Pinpoint the cell where the given text exists, returning its (X, Y) midpoint coordinate. 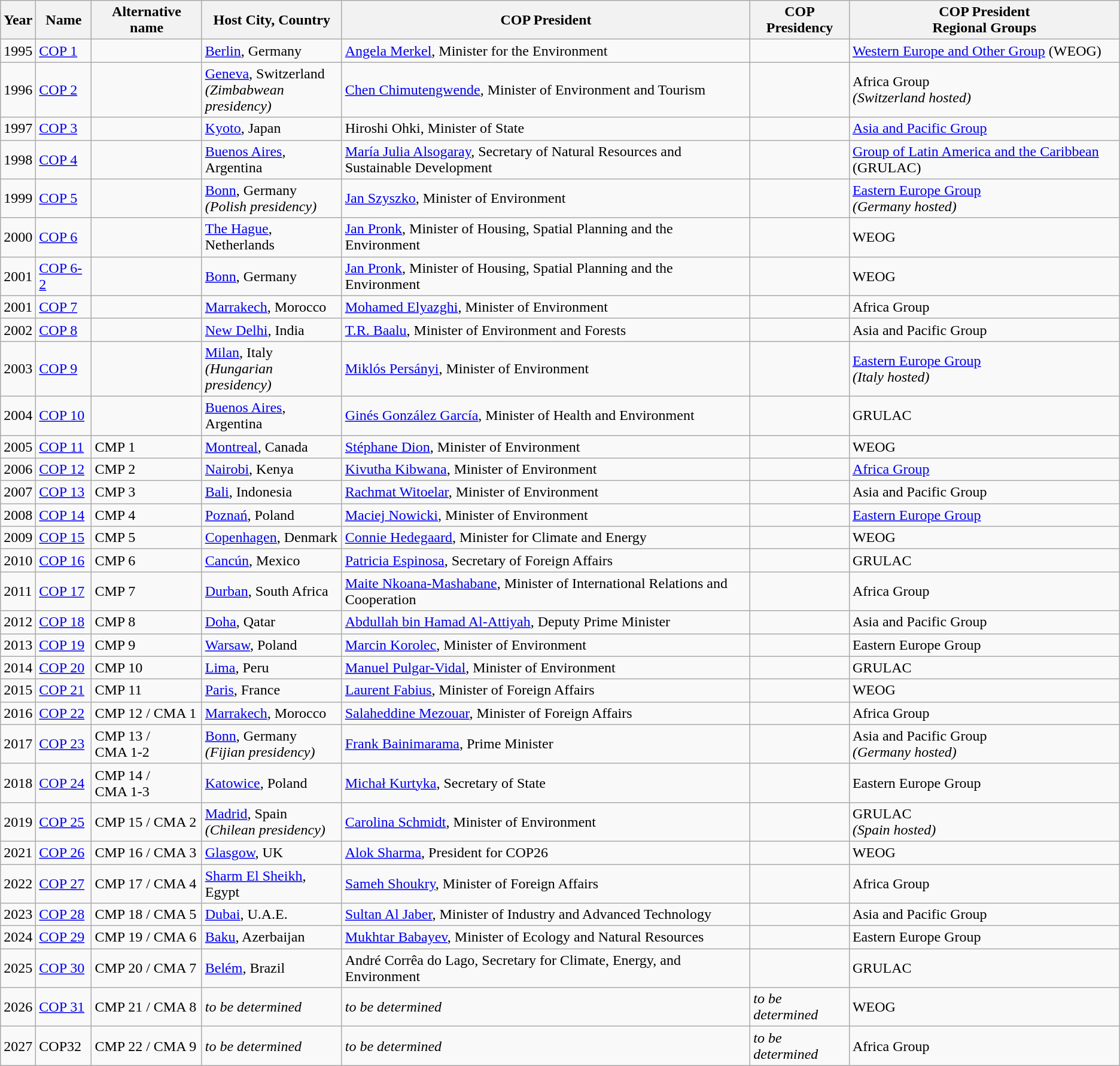
CMP 18 / CMA 5 (147, 915)
GRULAC(Spain hosted) (984, 822)
T.R. Baalu, Minister of Environment and Forests (546, 330)
Michał Kurtyka, Secretary of State (546, 782)
CMP 1 (147, 447)
2024 (18, 937)
COP PresidentRegional Groups (984, 20)
Chen Chimutengwende, Minister of Environment and Tourism (546, 90)
2025 (18, 968)
2019 (18, 822)
2016 (18, 713)
COP 8 (63, 330)
2013 (18, 645)
Asia and Pacific Group(Germany hosted) (984, 744)
Eastern Europe Group(Italy hosted) (984, 368)
2018 (18, 782)
Katowice, Poland (272, 782)
2011 (18, 591)
Geneva, Switzerland(Zimbabwean presidency) (272, 90)
CMP 13 / CMA 1-2 (147, 744)
Montreal, Canada (272, 447)
COP 13 (63, 492)
Africa Group(Switzerland hosted) (984, 90)
COP 6 (63, 237)
Kyoto, Japan (272, 129)
Milan, Italy(Hungarian presidency) (272, 368)
2002 (18, 330)
Stéphane Dion, Minister of Environment (546, 447)
The Hague, Netherlands (272, 237)
Connie Hedegaard, Minister for Climate and Energy (546, 538)
2007 (18, 492)
Miklós Persányi, Minister of Environment (546, 368)
Bonn, Germany (272, 276)
Laurent Fabius, Minister of Foreign Affairs (546, 690)
CMP 5 (147, 538)
CMP 6 (147, 561)
Lima, Peru (272, 668)
Hiroshi Ohki, Minister of State (546, 129)
CMP 22 / CMA 9 (147, 1046)
2004 (18, 415)
Mukhtar Babayev, Minister of Ecology and Natural Resources (546, 937)
Berlin, Germany (272, 51)
CMP 11 (147, 690)
2005 (18, 447)
COP 27 (63, 883)
COP 1 (63, 51)
Bonn, Germany(Polish presidency) (272, 199)
Paris, France (272, 690)
Warsaw, Poland (272, 645)
María Julia Alsogaray, Secretary of Natural Resources and Sustainable Development (546, 159)
2003 (18, 368)
Poznań, Poland (272, 515)
COP 16 (63, 561)
COP 26 (63, 852)
1996 (18, 90)
1998 (18, 159)
Western Europe and Other Group (WEOG) (984, 51)
Baku, Azerbaijan (272, 937)
COP 12 (63, 470)
Alok Sharma, President for COP26 (546, 852)
COP 3 (63, 129)
Glasgow, UK (272, 852)
Ginés González García, Minister of Health and Environment (546, 415)
COP 14 (63, 515)
COP32 (63, 1046)
Kivutha Kibwana, Minister of Environment (546, 470)
COP 29 (63, 937)
2012 (18, 622)
Rachmat Witoelar, Minister of Environment (546, 492)
COP 28 (63, 915)
Bonn, Germany(Fijian presidency) (272, 744)
COP 4 (63, 159)
COP 9 (63, 368)
COP 20 (63, 668)
COP 18 (63, 622)
2027 (18, 1046)
COP 2 (63, 90)
Belém, Brazil (272, 968)
Patricia Espinosa, Secretary of Foreign Affairs (546, 561)
2017 (18, 744)
2022 (18, 883)
Bali, Indonesia (272, 492)
CMP 19 / CMA 6 (147, 937)
CMP 4 (147, 515)
Durban, South Africa (272, 591)
1995 (18, 51)
Eastern Europe Group(Germany hosted) (984, 199)
CMP 9 (147, 645)
Frank Bainimarama, Prime Minister (546, 744)
Year (18, 20)
COP 31 (63, 1007)
Group of Latin America and the Caribbean (GRULAC) (984, 159)
COP 30 (63, 968)
Doha, Qatar (272, 622)
COP President (546, 20)
Angela Merkel, Minister for the Environment (546, 51)
New Delhi, India (272, 330)
Sultan Al Jaber, Minister of Industry and Advanced Technology (546, 915)
2000 (18, 237)
COP 6-2 (63, 276)
2015 (18, 690)
1999 (18, 199)
1997 (18, 129)
COP 25 (63, 822)
CMP 10 (147, 668)
Abdullah bin Hamad Al-Attiyah, Deputy Prime Minister (546, 622)
COP 19 (63, 645)
CMP 14 / CMA 1-3 (147, 782)
Marcin Korolec, Minister of Environment (546, 645)
COP 21 (63, 690)
Sharm El Sheikh, Egypt (272, 883)
Copenhagen, Denmark (272, 538)
Cancún, Mexico (272, 561)
Name (63, 20)
Madrid, Spain(Chilean presidency) (272, 822)
Sameh Shoukry, Minister of Foreign Affairs (546, 883)
CMP 20 / CMA 7 (147, 968)
Jan Szyszko, Minister of Environment (546, 199)
COP 23 (63, 744)
Salaheddine Mezouar, Minister of Foreign Affairs (546, 713)
COP 15 (63, 538)
CMP 12 / CMA 1 (147, 713)
CMP 16 / CMA 3 (147, 852)
2014 (18, 668)
2010 (18, 561)
2021 (18, 852)
Maite Nkoana-Mashabane, Minister of International Relations and Cooperation (546, 591)
2023 (18, 915)
CMP 17 / CMA 4 (147, 883)
André Corrêa do Lago, Secretary for Climate, Energy, and Environment (546, 968)
CMP 2 (147, 470)
CMP 3 (147, 492)
2006 (18, 470)
COP 7 (63, 307)
Maciej Nowicki, Minister of Environment (546, 515)
COP Presidency (800, 20)
Dubai, U.A.E. (272, 915)
COP 17 (63, 591)
CMP 15 / CMA 2 (147, 822)
2009 (18, 538)
Nairobi, Kenya (272, 470)
Manuel Pulgar-Vidal, Minister of Environment (546, 668)
Alternative name (147, 20)
COP 10 (63, 415)
COP 5 (63, 199)
Host City, Country (272, 20)
COP 24 (63, 782)
COP 22 (63, 713)
2008 (18, 515)
CMP 7 (147, 591)
COP 11 (63, 447)
2026 (18, 1007)
Carolina Schmidt, Minister of Environment (546, 822)
Mohamed Elyazghi, Minister of Environment (546, 307)
CMP 8 (147, 622)
CMP 21 / CMA 8 (147, 1007)
